Identify which cell holds the provided text, then report its [x, y] central coordinate. 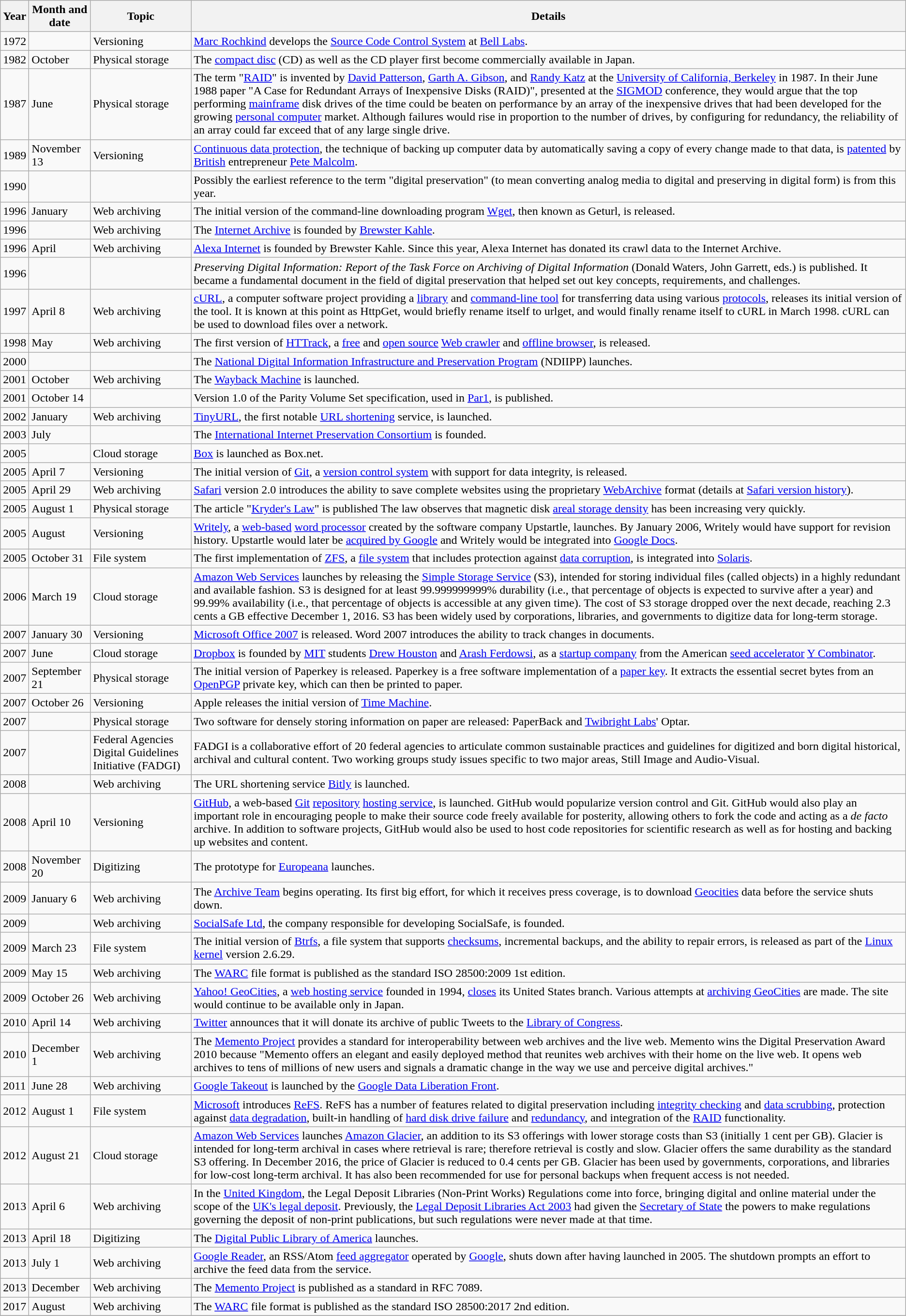
The initial version of Git, a version control system with support for data integrity, is released. [548, 472]
Details [548, 16]
2000 [15, 361]
April 29 [60, 490]
October 14 [60, 398]
The WARC file format is published as the standard ISO 28500:2017 2nd edition. [548, 1306]
1990 [15, 187]
Safari version 2.0 introduces the ability to save complete websites using the proprietary WebArchive format (details at Safari version history). [548, 490]
September 21 [60, 677]
2011 [15, 1086]
April [60, 248]
1982 [15, 60]
TinyURL, the first notable URL shortening service, is launched. [548, 417]
July 1 [60, 1263]
Box is launched as Box.net. [548, 453]
2002 [15, 417]
November 20 [60, 867]
June 28 [60, 1086]
January 30 [60, 634]
1989 [15, 155]
December 1 [60, 1054]
Microsoft Office 2007 is released. Word 2007 introduces the ability to track changes in documents. [548, 634]
1972 [15, 41]
The compact disc (CD) as well as the CD player first become commercially available in Japan. [548, 60]
The Memento Project is published as a standard in RFC 7089. [548, 1288]
The International Internet Preservation Consortium is founded. [548, 435]
The article "Kryder's Law" is published The law observes that magnetic disk areal storage density has been increasing very quickly. [548, 508]
The first implementation of ZFS, a file system that includes protection against data corruption, is integrated into Solaris. [548, 558]
The URL shortening service Bitly is launched. [548, 784]
April 18 [60, 1238]
April 6 [60, 1206]
Year [15, 16]
December [60, 1288]
The Wayback Machine is launched. [548, 380]
2017 [15, 1306]
Google Takeout is launched by the Google Data Liberation Front. [548, 1086]
Dropbox is founded by MIT students Drew Houston and Arash Ferdowsi, as a startup company from the American seed accelerator Y Combinator. [548, 653]
The initial version of the command-line downloading program Wget, then known as Geturl, is released. [548, 211]
The Digital Public Library of America launches. [548, 1238]
January 6 [60, 898]
Twitter announces that it will donate its archive of public Tweets to the Library of Congress. [548, 1023]
The WARC file format is published as the standard ISO 28500:2009 1st edition. [548, 973]
SocialSafe Ltd, the company responsible for developing SocialSafe, is founded. [548, 923]
Alexa Internet is founded by Brewster Kahle. Since this year, Alexa Internet has donated its crawl data to the Internet Archive. [548, 248]
Federal Agencies Digital Guidelines Initiative (FADGI) [141, 753]
October 31 [60, 558]
May 15 [60, 973]
Marc Rochkind develops the Source Code Control System at Bell Labs. [548, 41]
1987 [15, 104]
April 14 [60, 1023]
The prototype for Europeana launches. [548, 867]
April 10 [60, 822]
Version 1.0 of the Parity Volume Set specification, used in Par1, is published. [548, 398]
July [60, 435]
The Internet Archive is founded by Brewster Kahle. [548, 230]
Apple releases the initial version of Time Machine. [548, 703]
Month and date [60, 16]
1997 [15, 311]
The first version of HTTrack, a free and open source Web crawler and offline browser, is released. [548, 343]
March 19 [60, 596]
April 8 [60, 311]
Two software for densely storing information on paper are released: PaperBack and Twibright Labs' Optar. [548, 721]
2006 [15, 596]
Topic [141, 16]
2003 [15, 435]
May [60, 343]
August 21 [60, 1155]
March 23 [60, 948]
April 7 [60, 472]
November 13 [60, 155]
The National Digital Information Infrastructure and Preservation Program (NDIIPP) launches. [548, 361]
1998 [15, 343]
